Capture the cell that displays the provided text and extract its (x, y) central coordinate. 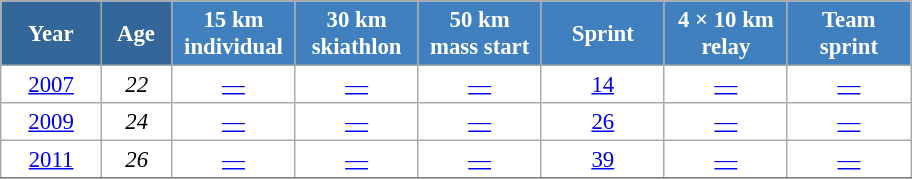
2007 (52, 85)
50 km mass start (480, 34)
24 (136, 122)
Sprint (602, 34)
Age (136, 34)
30 km skiathlon (356, 34)
Team sprint (848, 34)
2011 (52, 160)
4 × 10 km relay (726, 34)
22 (136, 85)
15 km individual (234, 34)
39 (602, 160)
Year (52, 34)
2009 (52, 122)
14 (602, 85)
